Output the [x, y] coordinate of the center of the cell containing the given text.  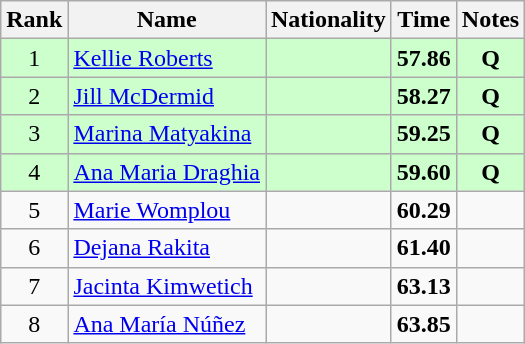
Ana Maria Draghia [167, 172]
Rank [34, 20]
Jacinta Kimwetich [167, 286]
4 [34, 172]
Nationality [329, 20]
59.60 [424, 172]
63.13 [424, 286]
8 [34, 324]
Time [424, 20]
Marina Matyakina [167, 134]
58.27 [424, 96]
Marie Womplou [167, 210]
61.40 [424, 248]
Name [167, 20]
57.86 [424, 58]
2 [34, 96]
5 [34, 210]
Notes [490, 20]
1 [34, 58]
60.29 [424, 210]
3 [34, 134]
Dejana Rakita [167, 248]
59.25 [424, 134]
Kellie Roberts [167, 58]
6 [34, 248]
Ana María Núñez [167, 324]
Jill McDermid [167, 96]
7 [34, 286]
63.85 [424, 324]
